For the text-containing cell, return its midpoint in (x, y) coordinate format. 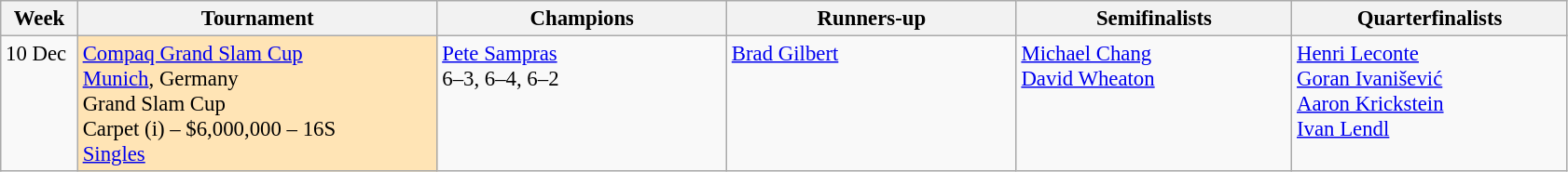
Semifinalists (1154, 19)
Week (39, 19)
Tournament (257, 19)
Champions (582, 19)
Compaq Grand Slam Cup Munich, GermanyGrand Slam CupCarpet (i) – $6,000,000 – 16S Singles (257, 104)
Henri Leconte Goran Ivanišević Aaron Krickstein Ivan Lendl (1430, 104)
Runners-up (873, 19)
Brad Gilbert (873, 104)
Quarterfinalists (1430, 19)
Pete Sampras 6–3, 6–4, 6–2 (582, 104)
10 Dec (39, 104)
Michael Chang David Wheaton (1154, 104)
